Return the (x, y) coordinate for the center point of the cell that contains the specified text.  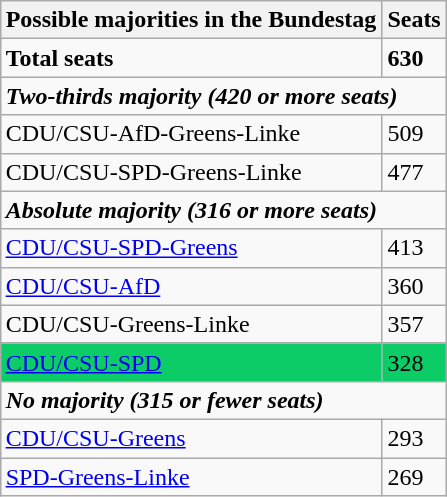
293 (414, 438)
509 (414, 134)
CDU/CSU-Greens (191, 438)
Absolute majority (316 or more seats) (223, 210)
477 (414, 172)
Possible majorities in the Bundestag (191, 20)
CDU/CSU-Greens-Linke (191, 324)
Total seats (191, 58)
No majority (315 or fewer seats) (223, 400)
CDU/CSU-AfD-Greens-Linke (191, 134)
269 (414, 477)
360 (414, 286)
Two-thirds majority (420 or more seats) (223, 96)
CDU/CSU-SPD-Greens-Linke (191, 172)
CDU/CSU-SPD (191, 362)
CDU/CSU-SPD-Greens (191, 248)
630 (414, 58)
328 (414, 362)
Seats (414, 20)
CDU/CSU-AfD (191, 286)
357 (414, 324)
413 (414, 248)
SPD-Greens-Linke (191, 477)
